Scan for the cell matching the given text and deliver its (X, Y) coordinate at center. 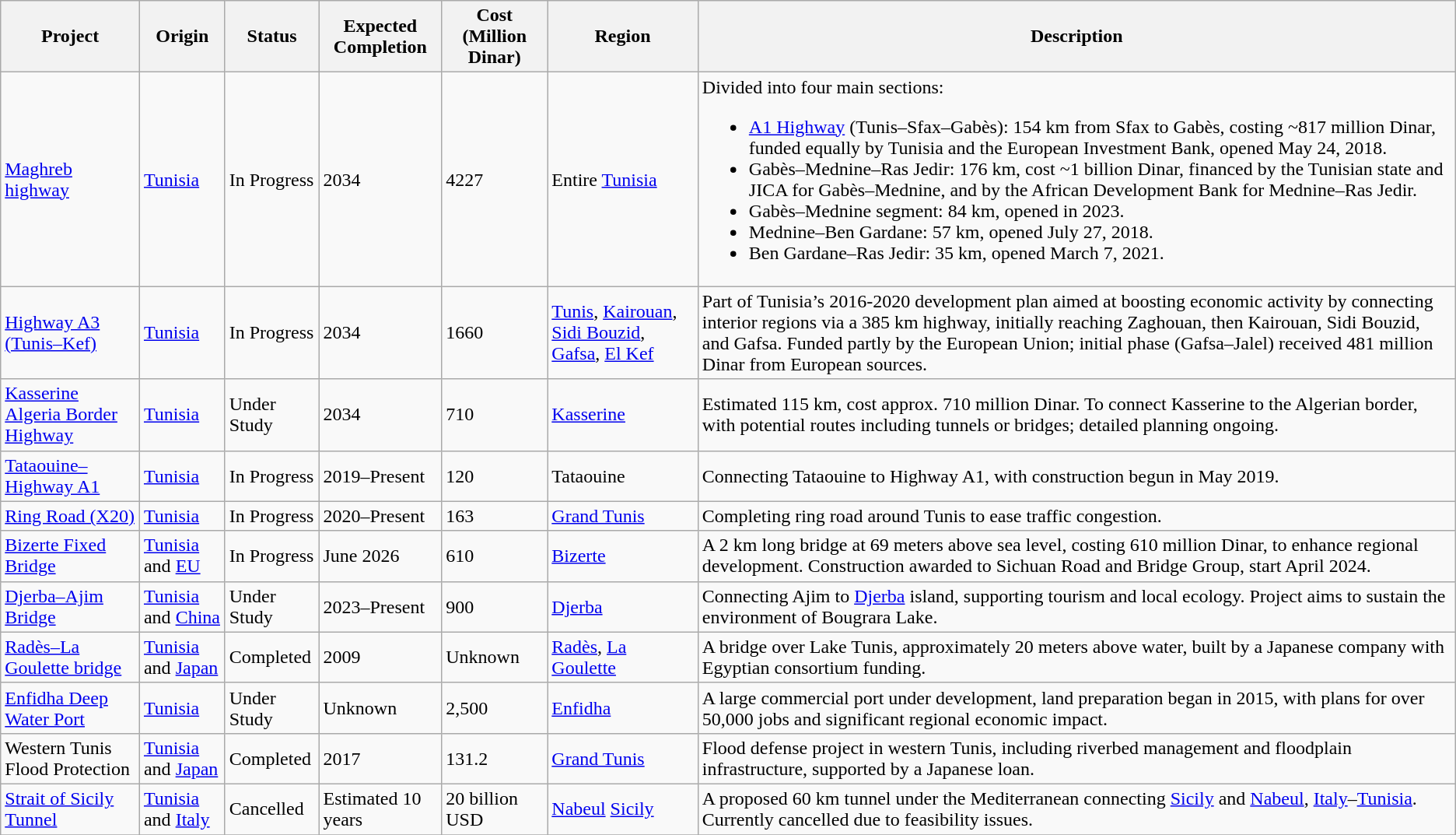
20 billion USD (495, 809)
Connecting Ajim to Djerba island, supporting tourism and local ecology. Project aims to sustain the environment of Bougrara Lake. (1076, 607)
Tunisia and China (182, 607)
A proposed 60 km tunnel under the Mediterranean connecting Sicily and Nabeul, Italy–Tunisia. Currently cancelled due to feasibility issues. (1076, 809)
A bridge over Lake Tunis, approximately 20 meters above water, built by a Japanese company with Egyptian consortium funding. (1076, 657)
Origin (182, 37)
June 2026 (380, 556)
Connecting Tataouine to Highway A1, with construction begun in May 2019. (1076, 476)
Kasserine Algeria Border Highway (70, 415)
163 (495, 516)
Status (272, 37)
Estimated 10 years (380, 809)
Maghreb highway (70, 179)
Bizerte (623, 556)
900 (495, 607)
Djerba–Ajim Bridge (70, 607)
2019–Present (380, 476)
4227 (495, 179)
Strait of Sicily Tunnel (70, 809)
Nabeul Sicily (623, 809)
Flood defense project in western Tunis, including riverbed management and floodplain infrastructure, supported by a Japanese loan. (1076, 758)
1660 (495, 333)
Western Tunis Flood Protection (70, 758)
2009 (380, 657)
131.2 (495, 758)
2,500 (495, 708)
Cost (Million Dinar) (495, 37)
Radès, La Goulette (623, 657)
Enfidha Deep Water Port (70, 708)
120 (495, 476)
Completing ring road around Tunis to ease traffic congestion. (1076, 516)
610 (495, 556)
Tunisia and Italy (182, 809)
Kasserine (623, 415)
Tataouine (623, 476)
Entire Tunisia (623, 179)
Bizerte Fixed Bridge (70, 556)
Region (623, 37)
Project (70, 37)
2023–Present (380, 607)
A large commercial port under development, land preparation began in 2015, with plans for over 50,000 jobs and significant regional economic impact. (1076, 708)
Tunis, Kairouan, Sidi Bouzid, Gafsa, El Kef (623, 333)
Description (1076, 37)
Expected Completion (380, 37)
Djerba (623, 607)
Highway A3 (Tunis–Kef) (70, 333)
Ring Road (X20) (70, 516)
2020–Present (380, 516)
710 (495, 415)
Tataouine–Highway A1 (70, 476)
2017 (380, 758)
Enfidha (623, 708)
Radès–La Goulette bridge (70, 657)
Cancelled (272, 809)
Tunisia and EU (182, 556)
